For the text-containing cell, return its midpoint in (x, y) coordinate format. 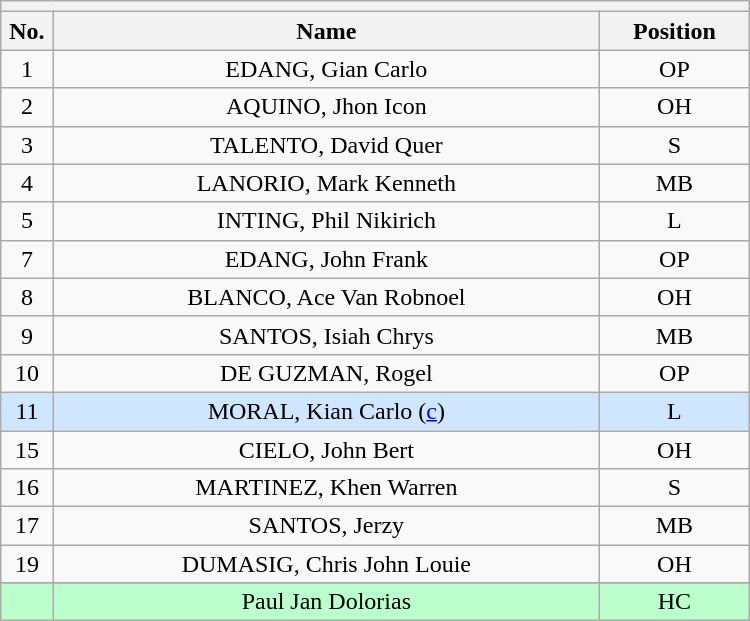
HC (675, 602)
3 (27, 145)
15 (27, 449)
EDANG, John Frank (326, 259)
Paul Jan Dolorias (326, 602)
MORAL, Kian Carlo (c) (326, 411)
Position (675, 31)
AQUINO, Jhon Icon (326, 107)
SANTOS, Jerzy (326, 526)
CIELO, John Bert (326, 449)
LANORIO, Mark Kenneth (326, 183)
8 (27, 297)
10 (27, 373)
Name (326, 31)
17 (27, 526)
DE GUZMAN, Rogel (326, 373)
MARTINEZ, Khen Warren (326, 488)
INTING, Phil Nikirich (326, 221)
19 (27, 564)
9 (27, 335)
4 (27, 183)
SANTOS, Isiah Chrys (326, 335)
No. (27, 31)
BLANCO, Ace Van Robnoel (326, 297)
EDANG, Gian Carlo (326, 69)
5 (27, 221)
7 (27, 259)
11 (27, 411)
16 (27, 488)
2 (27, 107)
DUMASIG, Chris John Louie (326, 564)
1 (27, 69)
TALENTO, David Quer (326, 145)
